Search for the cell housing the specified text and yield its [x, y] center coordinate. 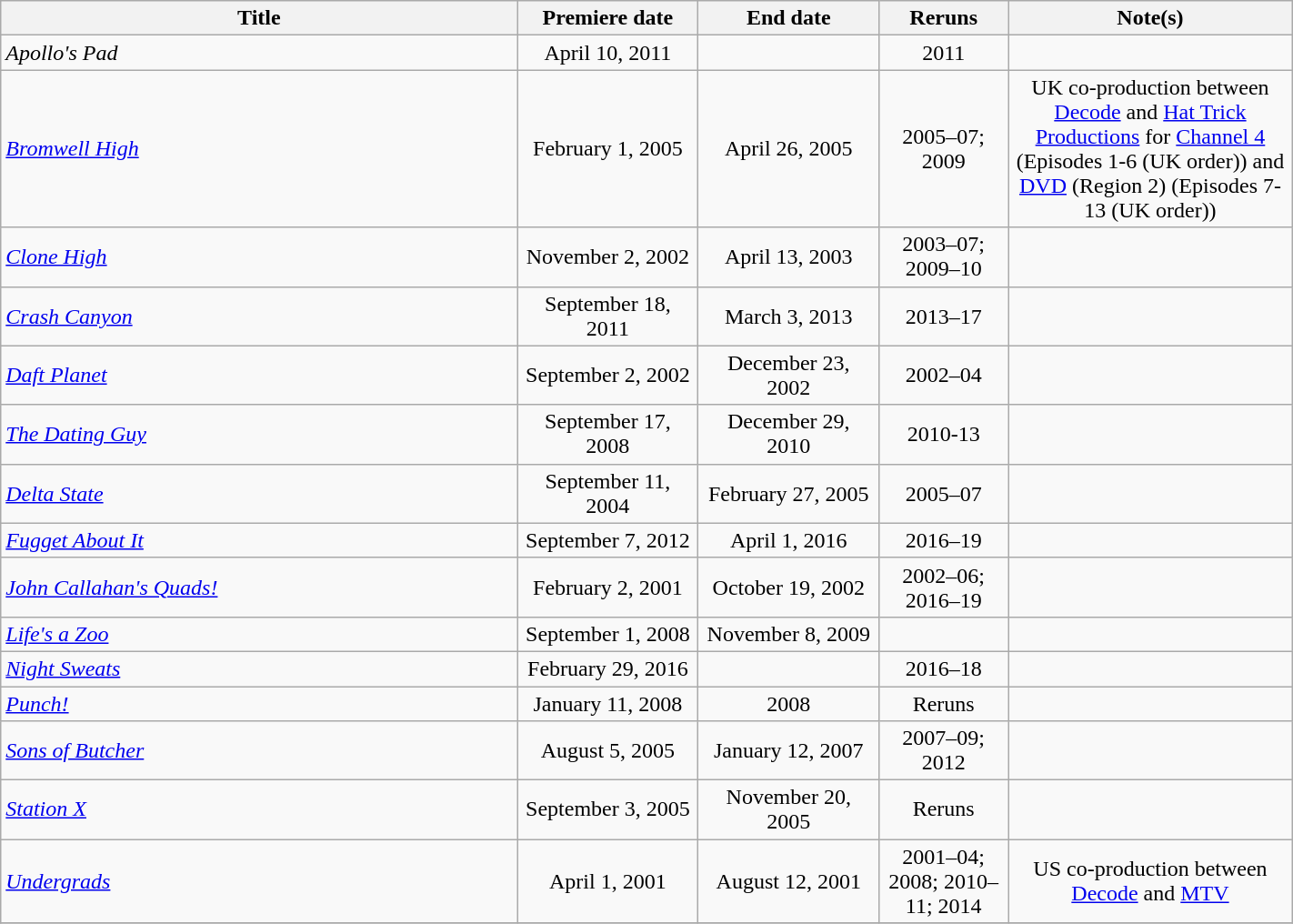
2001–04; 2008; 2010–11; 2014 [944, 881]
Undergrads [259, 881]
September 11, 2004 [607, 493]
2005–07; 2009 [944, 149]
September 1, 2008 [607, 634]
2003–07; 2009–10 [944, 256]
2011 [944, 53]
March 3, 2013 [789, 316]
September 2, 2002 [607, 375]
April 26, 2005 [789, 149]
April 1, 2016 [789, 540]
January 12, 2007 [789, 751]
Fugget About It [259, 540]
UK co-production between Decode and Hat Trick Productions for Channel 4 (Episodes 1-6 (UK order)) and DVD (Region 2) (Episodes 7-13 (UK order)) [1151, 149]
2013–17 [944, 316]
January 11, 2008 [607, 703]
February 27, 2005 [789, 493]
Note(s) [1151, 18]
April 1, 2001 [607, 881]
February 29, 2016 [607, 668]
Life's a Zoo [259, 634]
The Dating Guy [259, 435]
December 23, 2002 [789, 375]
Sons of Butcher [259, 751]
Night Sweats [259, 668]
September 18, 2011 [607, 316]
John Callahan's Quads! [259, 588]
Punch! [259, 703]
November 8, 2009 [789, 634]
Crash Canyon [259, 316]
September 17, 2008 [607, 435]
2016–19 [944, 540]
Clone High [259, 256]
2002–04 [944, 375]
October 19, 2002 [789, 588]
2010-13 [944, 435]
Station X [259, 809]
2008 [789, 703]
April 10, 2011 [607, 53]
September 7, 2012 [607, 540]
September 3, 2005 [607, 809]
February 2, 2001 [607, 588]
Apollo's Pad [259, 53]
August 12, 2001 [789, 881]
December 29, 2010 [789, 435]
End date [789, 18]
April 13, 2003 [789, 256]
August 5, 2005 [607, 751]
2007–09; 2012 [944, 751]
2005–07 [944, 493]
2002–06; 2016–19 [944, 588]
Delta State [259, 493]
February 1, 2005 [607, 149]
November 2, 2002 [607, 256]
Daft Planet [259, 375]
2016–18 [944, 668]
Premiere date [607, 18]
Bromwell High [259, 149]
November 20, 2005 [789, 809]
Title [259, 18]
US co-production between Decode and MTV [1151, 881]
